Determine the [x, y] coordinate at the center of the cell enclosing the given text.  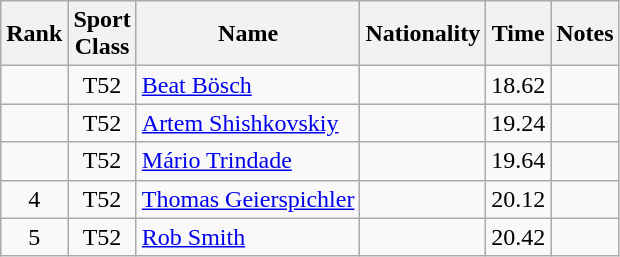
Notes [585, 34]
Name [248, 34]
20.12 [518, 199]
SportClass [102, 34]
20.42 [518, 237]
Beat Bösch [248, 85]
5 [34, 237]
Mário Trindade [248, 161]
Artem Shishkovskiy [248, 123]
Rob Smith [248, 237]
18.62 [518, 85]
4 [34, 199]
19.64 [518, 161]
19.24 [518, 123]
Rank [34, 34]
Thomas Geierspichler [248, 199]
Time [518, 34]
Nationality [423, 34]
